Locate the cell with the specified text and output its [X, Y] center coordinate. 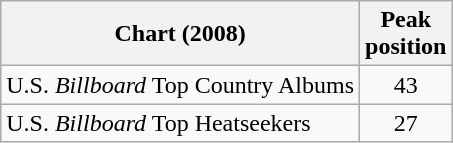
Peakposition [406, 34]
27 [406, 123]
43 [406, 85]
U.S. Billboard Top Country Albums [180, 85]
Chart (2008) [180, 34]
U.S. Billboard Top Heatseekers [180, 123]
